For the text-containing cell, return its midpoint in (x, y) coordinate format. 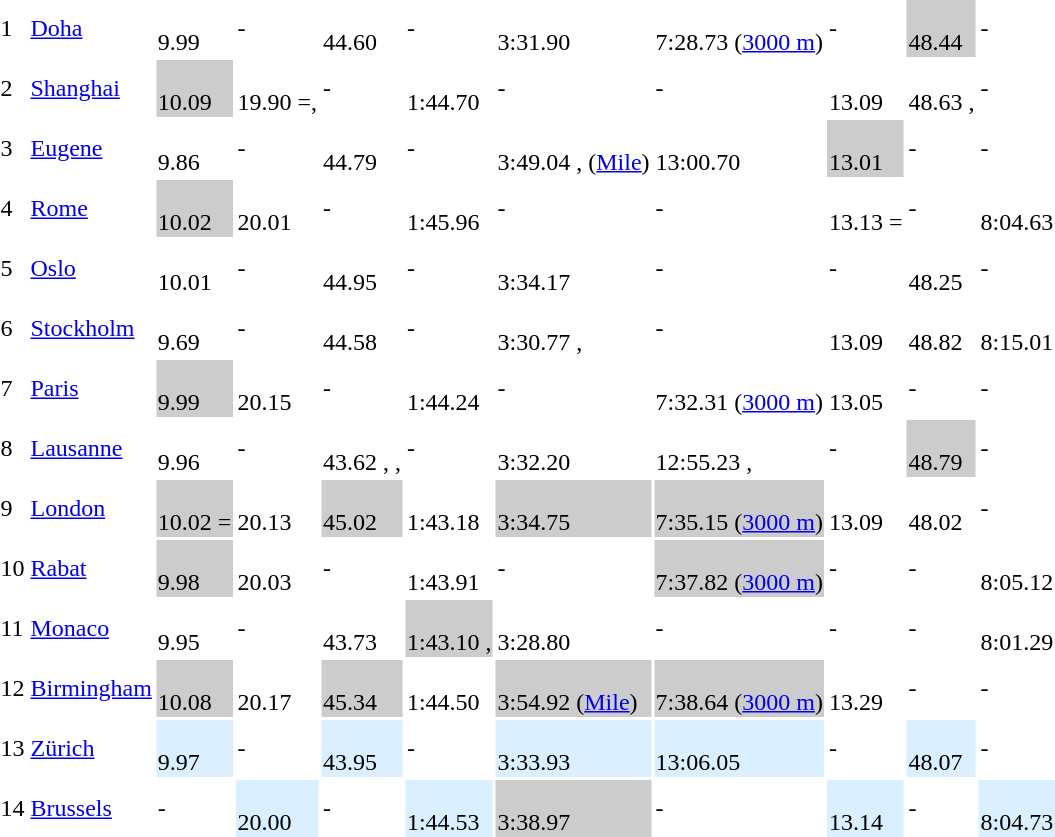
9.86 (194, 148)
10.01 (194, 268)
9.98 (194, 568)
3:32.20 (574, 448)
Lausanne (91, 448)
1:44.50 (449, 688)
13.05 (866, 388)
9.96 (194, 448)
45.34 (362, 688)
20.01 (278, 208)
3:49.04 , (Mile) (574, 148)
Shanghai (91, 88)
43.62 , , (362, 448)
48.25 (942, 268)
3:38.97 (574, 808)
Zürich (91, 748)
20.15 (278, 388)
Birmingham (91, 688)
10.02 (194, 208)
Oslo (91, 268)
48.63 , (942, 88)
8:01.29 (1017, 628)
9.97 (194, 748)
8:04.73 (1017, 808)
Brussels (91, 808)
9.95 (194, 628)
Paris (91, 388)
1:45.96 (449, 208)
Eugene (91, 148)
13.14 (866, 808)
1:43.18 (449, 508)
13.01 (866, 148)
10.08 (194, 688)
3:34.75 (574, 508)
48.44 (942, 28)
43.95 (362, 748)
13:00.70 (739, 148)
8:05.12 (1017, 568)
13:06.05 (739, 748)
7:32.31 (3000 m) (739, 388)
8:15.01 (1017, 328)
Rabat (91, 568)
13.29 (866, 688)
10.09 (194, 88)
48.02 (942, 508)
43.73 (362, 628)
7:37.82 (3000 m) (739, 568)
1:44.24 (449, 388)
Rome (91, 208)
9.69 (194, 328)
3:28.80 (574, 628)
Doha (91, 28)
3:31.90 (574, 28)
1:44.53 (449, 808)
7:35.15 (3000 m) (739, 508)
20.00 (278, 808)
Stockholm (91, 328)
12:55.23 , (739, 448)
44.60 (362, 28)
1:44.70 (449, 88)
19.90 =, (278, 88)
7:28.73 (3000 m) (739, 28)
Monaco (91, 628)
3:34.17 (574, 268)
20.13 (278, 508)
13.13 = (866, 208)
44.95 (362, 268)
44.58 (362, 328)
London (91, 508)
10.02 = (194, 508)
3:54.92 (Mile) (574, 688)
20.17 (278, 688)
7:38.64 (3000 m) (739, 688)
44.79 (362, 148)
1:43.91 (449, 568)
3:33.93 (574, 748)
1:43.10 , (449, 628)
48.82 (942, 328)
20.03 (278, 568)
8:04.63 (1017, 208)
3:30.77 , (574, 328)
48.07 (942, 748)
48.79 (942, 448)
45.02 (362, 508)
